Return (x, y) of the center of cell containing provided text 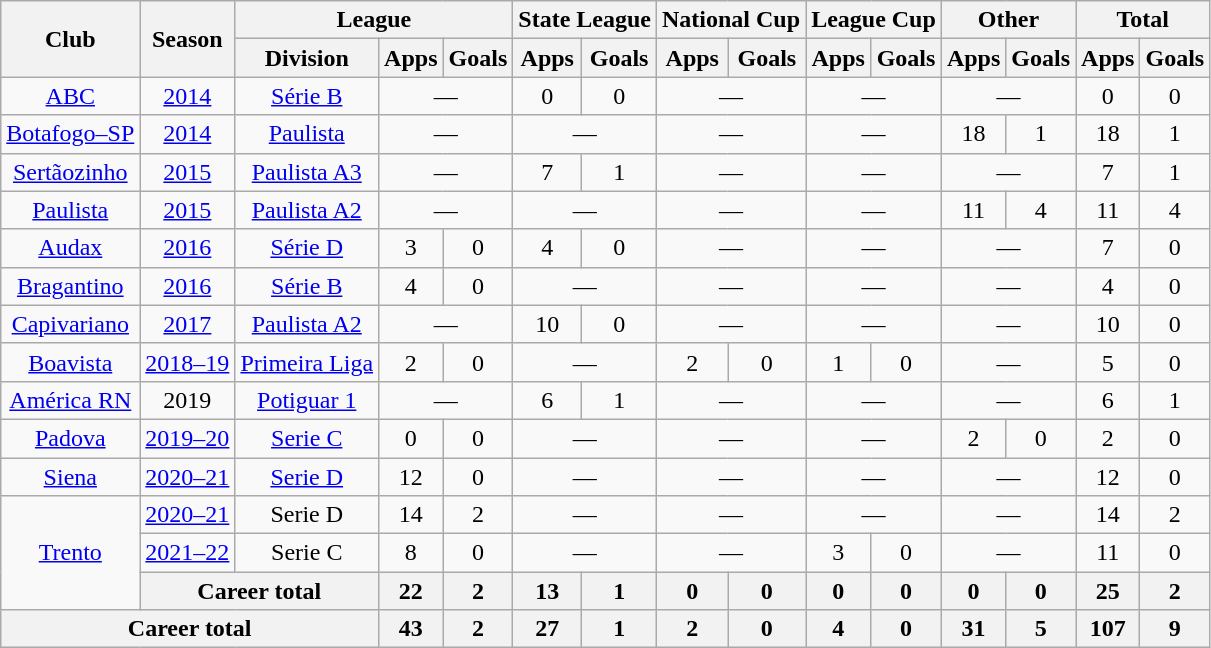
13 (548, 591)
América RN (70, 400)
Padova (70, 438)
National Cup (730, 20)
8 (411, 553)
31 (973, 629)
2018–19 (188, 362)
Club (70, 39)
25 (1108, 591)
27 (548, 629)
Primeira Liga (307, 362)
2021–22 (188, 553)
League Cup (874, 20)
Division (307, 58)
Season (188, 39)
Trento (70, 553)
ABC (70, 96)
2019 (188, 400)
Boavista (70, 362)
2017 (188, 324)
Audax (70, 248)
Total (1143, 20)
Other (1008, 20)
Siena (70, 477)
Botafogo–SP (70, 134)
Paulista A3 (307, 172)
Bragantino (70, 286)
Sertãozinho (70, 172)
State League (585, 20)
9 (1175, 629)
Capivariano (70, 324)
107 (1108, 629)
League (374, 20)
2019–20 (188, 438)
43 (411, 629)
22 (411, 591)
Potiguar 1 (307, 400)
Série D (307, 248)
